Detect which cell encompasses the target text, then output its (x, y) center coordinate. 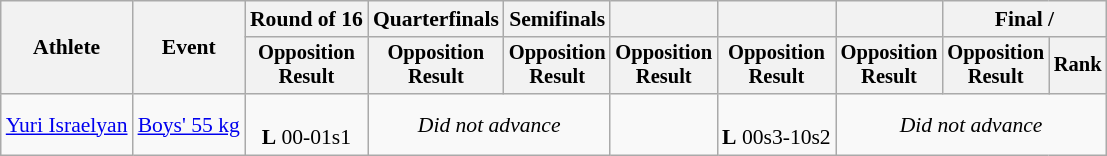
Round of 16 (306, 19)
Rank (1078, 66)
Final / (1024, 19)
Athlete (67, 48)
Boys' 55 kg (189, 124)
L 00-01s1 (306, 124)
Quarterfinals (436, 19)
Yuri Israelyan (67, 124)
L 00s3-10s2 (776, 124)
Semifinals (558, 19)
Event (189, 48)
